Determine the [x, y] coordinate at the center of the cell enclosing the given text.  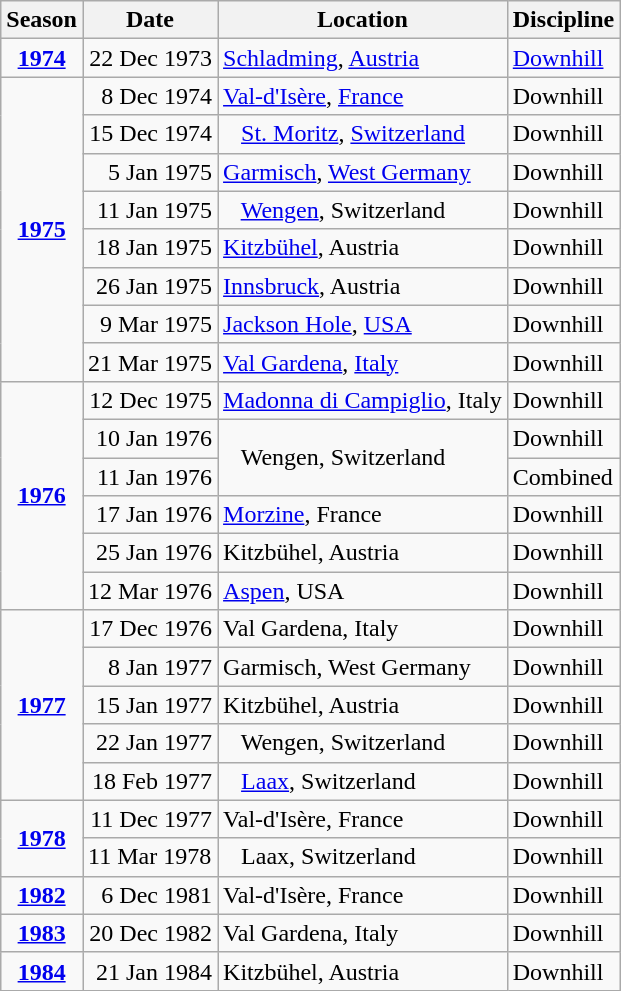
Date [150, 20]
1978 [42, 838]
8 Dec 1974 [150, 96]
Combined [563, 477]
1983 [42, 933]
5 Jan 1975 [150, 172]
12 Mar 1976 [150, 591]
11 Jan 1975 [150, 210]
Morzine, France [363, 515]
Madonna di Campiglio, Italy [363, 400]
22 Dec 1973 [150, 58]
1976 [42, 495]
Location [363, 20]
10 Jan 1976 [150, 438]
Discipline [563, 20]
Season [42, 20]
21 Jan 1984 [150, 971]
Aspen, USA [363, 591]
15 Dec 1974 [150, 134]
1977 [42, 705]
26 Jan 1975 [150, 286]
St. Moritz, Switzerland [363, 134]
Schladming, Austria [363, 58]
1984 [42, 971]
11 Jan 1976 [150, 477]
17 Dec 1976 [150, 629]
18 Feb 1977 [150, 781]
1974 [42, 58]
20 Dec 1982 [150, 933]
12 Dec 1975 [150, 400]
11 Mar 1978 [150, 857]
1982 [42, 895]
11 Dec 1977 [150, 819]
22 Jan 1977 [150, 743]
Jackson Hole, USA [363, 324]
25 Jan 1976 [150, 553]
Innsbruck, Austria [363, 286]
21 Mar 1975 [150, 362]
6 Dec 1981 [150, 895]
1975 [42, 229]
8 Jan 1977 [150, 667]
9 Mar 1975 [150, 324]
15 Jan 1977 [150, 705]
17 Jan 1976 [150, 515]
18 Jan 1975 [150, 248]
